Search for the cell housing the specified text and yield its (x, y) center coordinate. 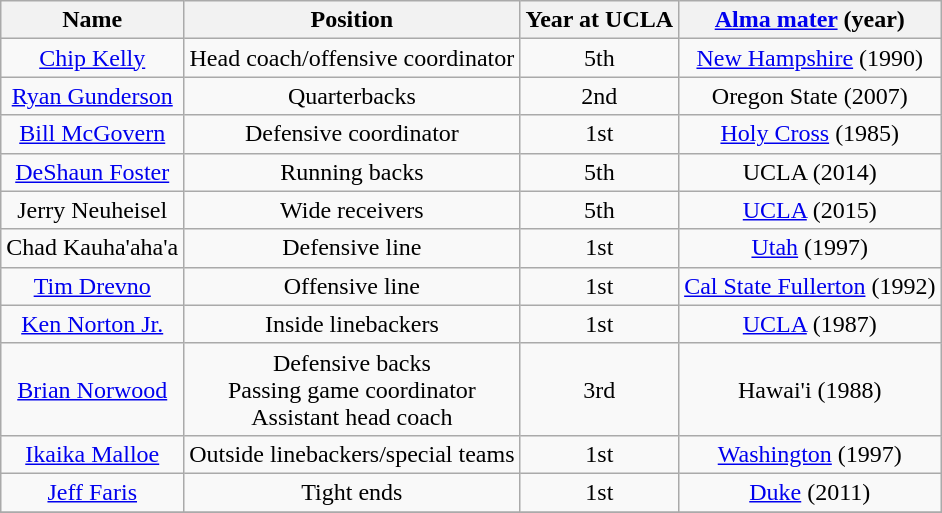
Ryan Gunderson (92, 96)
New Hampshire (1990) (810, 58)
Holy Cross (1985) (810, 134)
Name (92, 20)
Inside linebackers (352, 324)
Hawai'i (1988) (810, 389)
Tight ends (352, 492)
3rd (600, 389)
Brian Norwood (92, 389)
Utah (1997) (810, 248)
Chip Kelly (92, 58)
Alma mater (year) (810, 20)
Head coach/offensive coordinator (352, 58)
Ken Norton Jr. (92, 324)
Bill McGovern (92, 134)
Tim Drevno (92, 286)
2nd (600, 96)
Defensive backsPassing game coordinatorAssistant head coach (352, 389)
Quarterbacks (352, 96)
Oregon State (2007) (810, 96)
Jerry Neuheisel (92, 210)
Duke (2011) (810, 492)
Running backs (352, 172)
Jeff Faris (92, 492)
UCLA (2015) (810, 210)
UCLA (1987) (810, 324)
Wide receivers (352, 210)
Position (352, 20)
Defensive coordinator (352, 134)
DeShaun Foster (92, 172)
Washington (1997) (810, 454)
Ikaika Malloe (92, 454)
Offensive line (352, 286)
Chad Kauha'aha'a (92, 248)
Cal State Fullerton (1992) (810, 286)
Defensive line (352, 248)
Year at UCLA (600, 20)
UCLA (2014) (810, 172)
Outside linebackers/special teams (352, 454)
